Capture the cell that displays the provided text and extract its (X, Y) central coordinate. 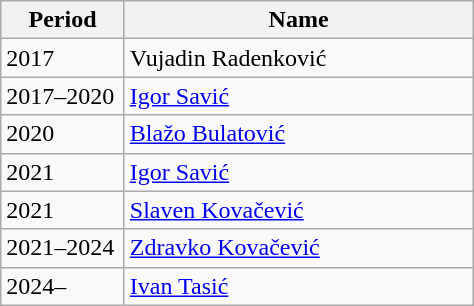
Period (63, 20)
2017 (63, 58)
Ivan Tasić (298, 286)
Vujadin Radenković (298, 58)
2020 (63, 134)
Blažo Bulatović (298, 134)
Slaven Kovačević (298, 210)
Name (298, 20)
2021–2024 (63, 248)
2024– (63, 286)
2017–2020 (63, 96)
Zdravko Kovačević (298, 248)
